Determine the [x, y] coordinate at the center of the cell enclosing the given text.  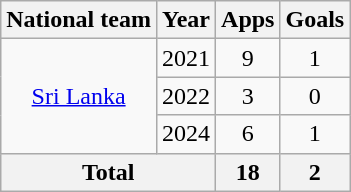
Goals [315, 20]
National team [79, 20]
2024 [186, 134]
Year [186, 20]
3 [248, 96]
0 [315, 96]
6 [248, 134]
2 [315, 172]
2021 [186, 58]
18 [248, 172]
9 [248, 58]
2022 [186, 96]
Apps [248, 20]
Sri Lanka [79, 96]
Total [108, 172]
